Return the [x, y] coordinate for the center point of the cell that contains the specified text.  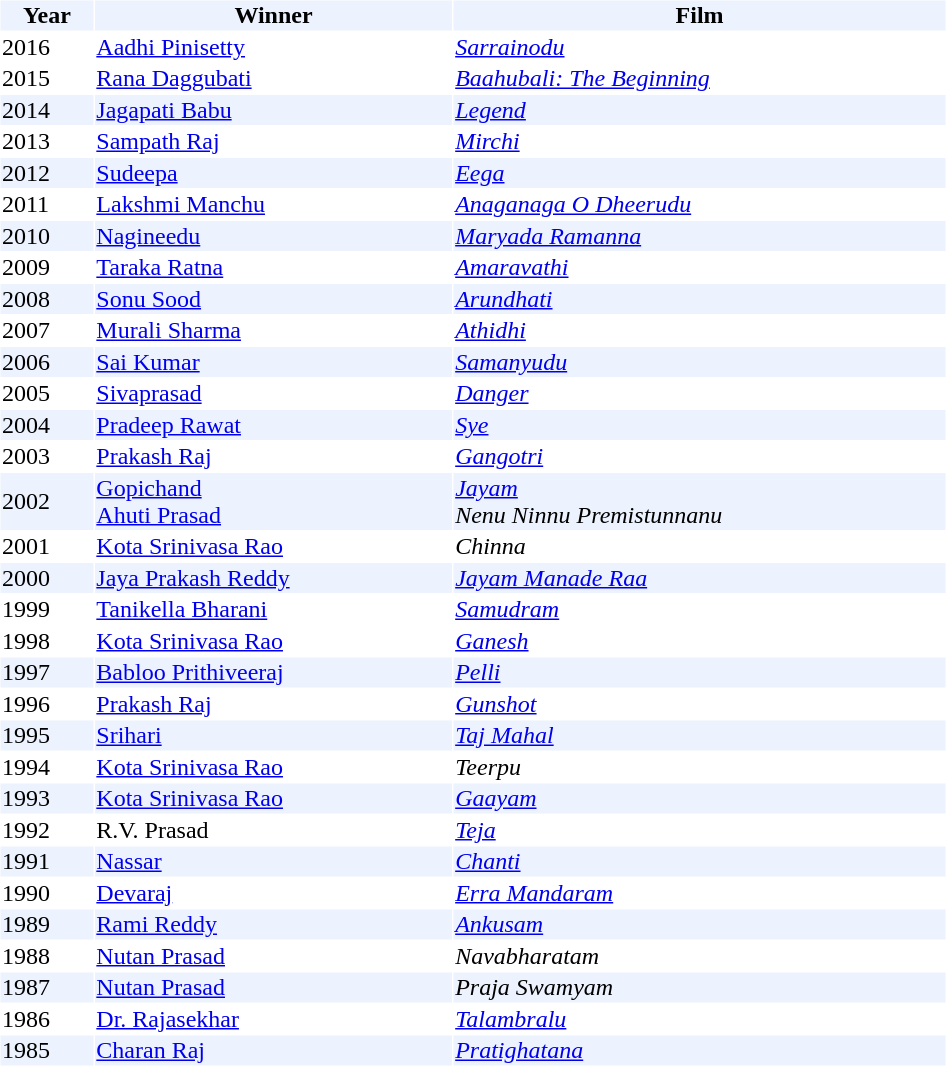
Samudram [700, 609]
1995 [46, 735]
Pradeep Rawat [274, 425]
Anaganaga O Dheerudu [700, 205]
2002 [46, 502]
Legend [700, 110]
2015 [46, 79]
Taj Mahal [700, 735]
Pelli [700, 673]
Sai Kumar [274, 362]
Chanti [700, 861]
Aadhi Pinisetty [274, 47]
Winner [274, 15]
1996 [46, 704]
Maryada Ramanna [700, 236]
2010 [46, 236]
Sivaprasad [274, 393]
Praja Swamyam [700, 987]
Baahubali: The Beginning [700, 79]
Ankusam [700, 925]
1985 [46, 1051]
1988 [46, 956]
Jagapati Babu [274, 110]
Sampath Raj [274, 141]
Amaravathi [700, 267]
Nassar [274, 861]
1998 [46, 641]
2012 [46, 173]
Navabharatam [700, 956]
1999 [46, 609]
Dr. Rajasekhar [274, 1019]
2004 [46, 425]
Taraka Ratna [274, 267]
Pratighatana [700, 1051]
Athidhi [700, 331]
Erra Mandaram [700, 893]
2013 [46, 141]
Tanikella Bharani [274, 609]
Film [700, 15]
2009 [46, 267]
Teerpu [700, 767]
Arundhati [700, 299]
Jayam Manade Raa [700, 578]
Chinna [700, 547]
2003 [46, 457]
Sye [700, 425]
Year [46, 15]
Danger [700, 393]
1993 [46, 799]
2014 [46, 110]
Gopichand Ahuti Prasad [274, 502]
Rami Reddy [274, 925]
Ganesh [700, 641]
Charan Raj [274, 1051]
1990 [46, 893]
Teja [700, 830]
Gunshot [700, 704]
Jaya Prakash Reddy [274, 578]
2011 [46, 205]
1987 [46, 987]
Lakshmi Manchu [274, 205]
1994 [46, 767]
Devaraj [274, 893]
2005 [46, 393]
Srihari [274, 735]
1992 [46, 830]
2001 [46, 547]
R.V. Prasad [274, 830]
2006 [46, 362]
2016 [46, 47]
Gangotri [700, 457]
Jayam Nenu Ninnu Premistunnanu [700, 502]
2007 [46, 331]
2008 [46, 299]
1991 [46, 861]
Nagineedu [274, 236]
Sudeepa [274, 173]
Murali Sharma [274, 331]
Mirchi [700, 141]
2000 [46, 578]
Rana Daggubati [274, 79]
Samanyudu [700, 362]
Eega [700, 173]
1989 [46, 925]
Talambralu [700, 1019]
1997 [46, 673]
Sarrainodu [700, 47]
1986 [46, 1019]
Sonu Sood [274, 299]
Babloo Prithiveeraj [274, 673]
Gaayam [700, 799]
